For the text-containing cell, return its midpoint in [X, Y] coordinate format. 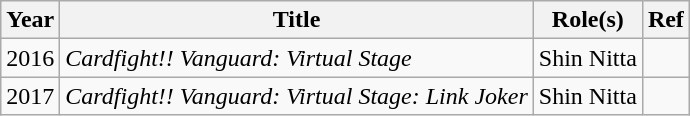
Ref [666, 20]
Role(s) [588, 20]
Cardfight!! Vanguard: Virtual Stage [296, 58]
Title [296, 20]
2016 [30, 58]
Year [30, 20]
Cardfight!! Vanguard: Virtual Stage: Link Joker [296, 96]
2017 [30, 96]
